From the cell containing the given text, extract its center point as (x, y) coordinate. 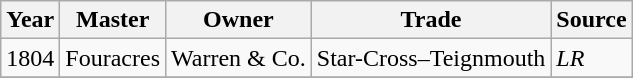
LR (592, 58)
1804 (30, 58)
Source (592, 20)
Owner (239, 20)
Year (30, 20)
Trade (431, 20)
Warren & Co. (239, 58)
Master (113, 20)
Star-Cross–Teignmouth (431, 58)
Fouracres (113, 58)
